Extract the [x, y] coordinate from the center of the cell holding the provided text.  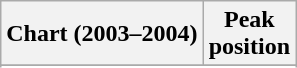
Chart (2003–2004) [102, 34]
Peakposition [249, 34]
